Determine the [X, Y] coordinate at the center of the cell enclosing the given text.  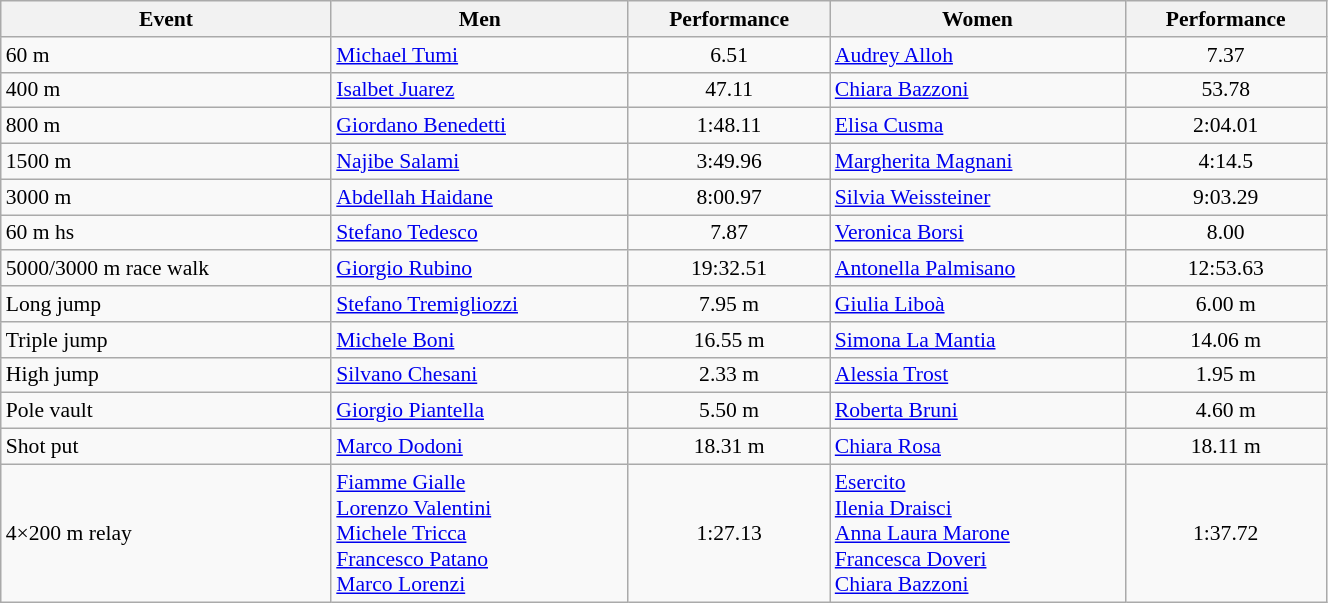
60 m [166, 55]
53.78 [1226, 90]
2:04.01 [1226, 126]
3000 m [166, 197]
Isalbet Juarez [480, 90]
Elisa Cusma [978, 126]
12:53.63 [1226, 269]
1500 m [166, 162]
Chiara Rosa [978, 447]
Long jump [166, 304]
Chiara Bazzoni [978, 90]
14.06 m [1226, 340]
Giorgio Rubino [480, 269]
6.00 m [1226, 304]
16.55 m [728, 340]
Veronica Borsi [978, 233]
Giordano Benedetti [480, 126]
6.51 [728, 55]
3:49.96 [728, 162]
1:27.13 [728, 533]
1.95 m [1226, 375]
Michael Tumi [480, 55]
Event [166, 19]
7.37 [1226, 55]
High jump [166, 375]
18.31 m [728, 447]
EsercitoIlenia DraisciAnna Laura MaroneFrancesca DoveriChiara Bazzoni [978, 533]
Giulia Liboà [978, 304]
Stefano Tedesco [480, 233]
800 m [166, 126]
Silvano Chesani [480, 375]
4:14.5 [1226, 162]
4×200 m relay [166, 533]
Michele Boni [480, 340]
60 m hs [166, 233]
4.60 m [1226, 411]
1:37.72 [1226, 533]
5.50 m [728, 411]
7.87 [728, 233]
Women [978, 19]
Margherita Magnani [978, 162]
400 m [166, 90]
Pole vault [166, 411]
Marco Dodoni [480, 447]
18.11 m [1226, 447]
Fiamme GialleLorenzo ValentiniMichele TriccaFrancesco PatanoMarco Lorenzi [480, 533]
Shot put [166, 447]
Triple jump [166, 340]
Alessia Trost [978, 375]
7.95 m [728, 304]
Simona La Mantia [978, 340]
19:32.51 [728, 269]
Roberta Bruni [978, 411]
2.33 m [728, 375]
Giorgio Piantella [480, 411]
Men [480, 19]
Abdellah Haidane [480, 197]
Najibe Salami [480, 162]
Antonella Palmisano [978, 269]
47.11 [728, 90]
Stefano Tremigliozzi [480, 304]
1:48.11 [728, 126]
9:03.29 [1226, 197]
Silvia Weissteiner [978, 197]
8.00 [1226, 233]
5000/3000 m race walk [166, 269]
Audrey Alloh [978, 55]
8:00.97 [728, 197]
